Return the [X, Y] coordinate for the center point of the cell that contains the specified text.  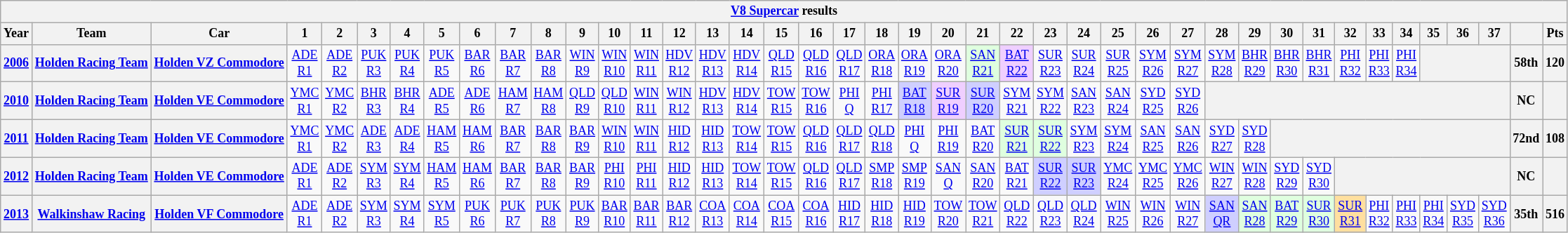
COAR16 [816, 214]
SURR25 [1118, 63]
SANQR [1222, 214]
1 [305, 34]
SYMR23 [1084, 138]
QLDR15 [780, 63]
YMCR26 [1188, 176]
34 [1407, 34]
BARR6 [477, 63]
26 [1153, 34]
BHRR31 [1319, 63]
BARR10 [614, 214]
516 [1555, 214]
QLDR22 [1017, 214]
Pts [1555, 34]
QLDR24 [1084, 214]
SURR21 [1017, 138]
8 [549, 34]
ADER3 [374, 138]
V8 Supercar results [785, 11]
SMPR19 [915, 176]
4 [407, 34]
SURR24 [1084, 63]
QLDR18 [882, 138]
24 [1084, 34]
120 [1555, 63]
HDVR12 [679, 63]
SANR26 [1188, 138]
WINR25 [1118, 214]
28 [1222, 34]
SYMR5 [442, 214]
SYDR25 [1153, 101]
21 [983, 34]
HAMR7 [512, 101]
29 [1255, 34]
PHIR19 [948, 138]
BATR22 [1017, 63]
SYDR26 [1188, 101]
PUKR7 [512, 214]
SURR19 [948, 101]
PUKR6 [477, 214]
ADER5 [442, 101]
7 [512, 34]
QLDR10 [614, 101]
SYDR36 [1494, 214]
SMPR18 [882, 176]
SYDR29 [1287, 176]
WINR28 [1255, 176]
SYMR28 [1222, 63]
PUKR8 [549, 214]
PHIR10 [614, 176]
36 [1463, 34]
YMCR25 [1153, 176]
37 [1494, 34]
SYMR26 [1153, 63]
22 [1017, 34]
35th [1526, 214]
TOWR21 [983, 214]
Holden VF Commodore [219, 214]
2013 [17, 214]
BARR11 [646, 214]
WINR26 [1153, 214]
BATR20 [983, 138]
20 [948, 34]
BATR29 [1287, 214]
BHRR30 [1287, 63]
BHRR4 [407, 101]
HIDR18 [882, 214]
WINR9 [583, 63]
Car [219, 34]
WINR12 [679, 101]
COAR15 [780, 214]
SURR30 [1319, 214]
HIDR19 [915, 214]
SYDR35 [1463, 214]
108 [1555, 138]
BATR21 [1017, 176]
SYMR24 [1118, 138]
11 [646, 34]
HIDR17 [849, 214]
SYMR27 [1188, 63]
SYDR28 [1255, 138]
3 [374, 34]
18 [882, 34]
SURR20 [983, 101]
BHRR29 [1255, 63]
32 [1350, 34]
PUKR4 [407, 63]
TOWR20 [948, 214]
Walkinshaw Racing [91, 214]
PUKR3 [374, 63]
72nd [1526, 138]
HAMR8 [549, 101]
COAR13 [712, 214]
SANR24 [1118, 101]
31 [1319, 34]
2012 [17, 176]
33 [1380, 34]
16 [816, 34]
14 [747, 34]
SYMR21 [1017, 101]
23 [1051, 34]
2 [340, 34]
17 [849, 34]
35 [1433, 34]
QLDR9 [583, 101]
Holden VZ Commodore [219, 63]
SURR31 [1350, 214]
10 [614, 34]
ADER4 [407, 138]
ADER6 [477, 101]
BHRR3 [374, 101]
BATR18 [915, 101]
19 [915, 34]
PUKR9 [583, 214]
27 [1188, 34]
25 [1118, 34]
PUKR5 [442, 63]
SANR23 [1084, 101]
COAR14 [747, 214]
BARR12 [679, 214]
2010 [17, 101]
Year [17, 34]
13 [712, 34]
2006 [17, 63]
SYMR22 [1051, 101]
5 [442, 34]
SANR20 [983, 176]
PHIR17 [882, 101]
SYDR27 [1222, 138]
QLDR23 [1051, 214]
ORAR19 [915, 63]
6 [477, 34]
58th [1526, 63]
Team [91, 34]
30 [1287, 34]
YMCR24 [1118, 176]
15 [780, 34]
9 [583, 34]
2011 [17, 138]
PHIR11 [646, 176]
SANR28 [1255, 214]
SANR25 [1153, 138]
ORAR20 [948, 63]
SANR21 [983, 63]
SANQ [948, 176]
12 [679, 34]
SYDR30 [1319, 176]
TOWR16 [816, 101]
ORAR18 [882, 63]
